Detect which cell encompasses the target text, then output its (X, Y) center coordinate. 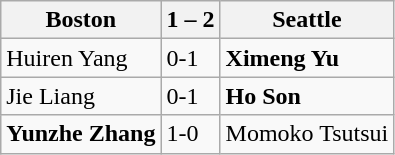
Ho Son (307, 96)
1-0 (190, 134)
Huiren Yang (81, 58)
1 – 2 (190, 20)
Boston (81, 20)
Momoko Tsutsui (307, 134)
Ximeng Yu (307, 58)
Jie Liang (81, 96)
Seattle (307, 20)
Yunzhe Zhang (81, 134)
